Detect which cell encompasses the target text, then output its [x, y] center coordinate. 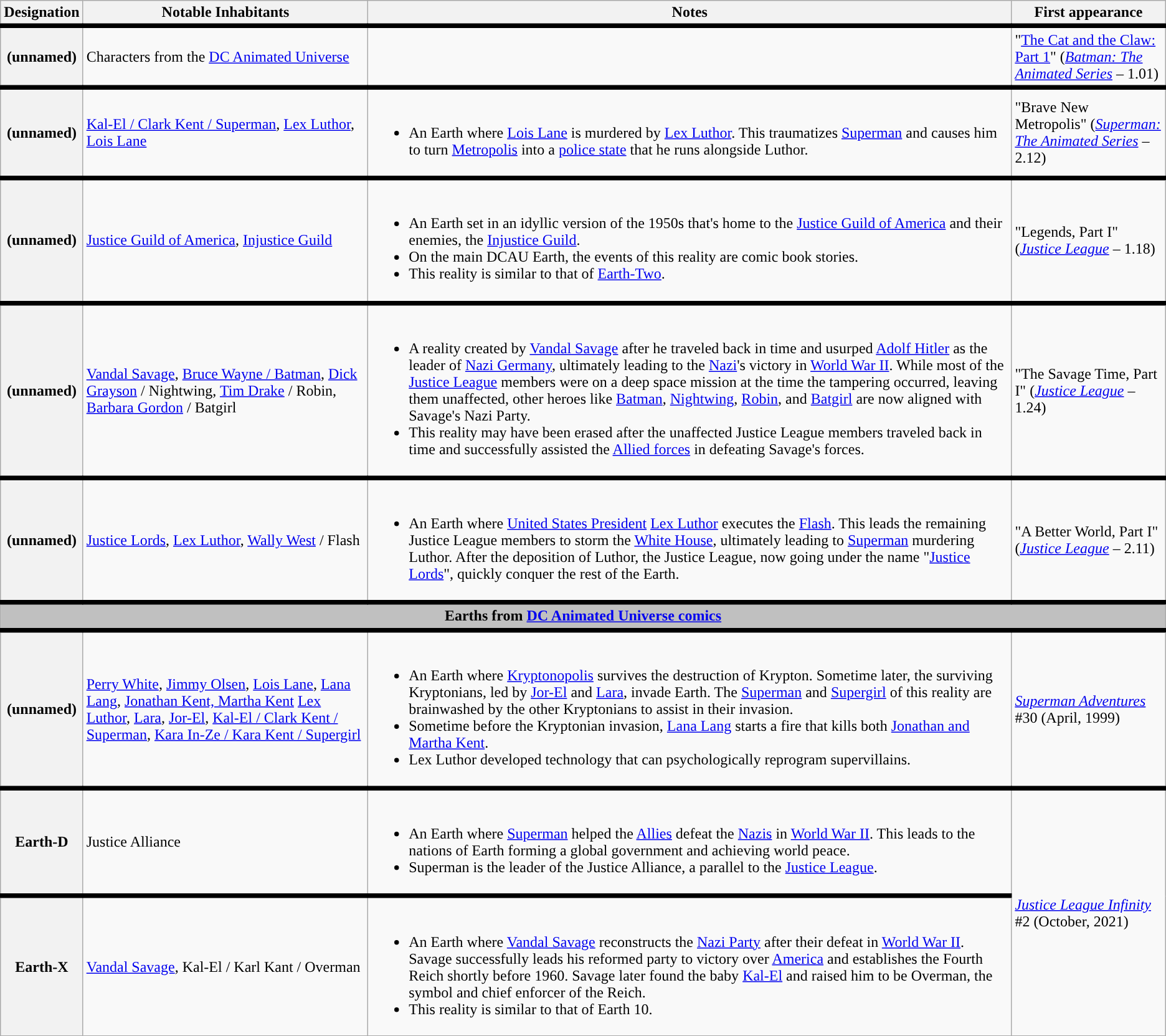
Designation [42, 14]
Earth-X [42, 966]
"A Better World, Part I" (Justice League – 2.11) [1089, 540]
Notes [690, 14]
Characters from the DC Animated Universe [225, 57]
Earths from DC Animated Universe comics [583, 616]
Vandal Savage, Kal-El / Karl Kant / Overman [225, 966]
Earth-D [42, 842]
"The Savage Time, Part I" (Justice League – 1.24) [1089, 390]
Superman Adventures #30 (April, 1999) [1089, 709]
First appearance [1089, 14]
"Legends, Part I" (Justice League – 1.18) [1089, 240]
"The Cat and the Claw: Part 1" (Batman: The Animated Series – 1.01) [1089, 57]
Justice League Infinity #2 (October, 2021) [1089, 912]
Justice Lords, Lex Luthor, Wally West / Flash [225, 540]
Justice Alliance [225, 842]
Justice Guild of America, Injustice Guild [225, 240]
"Brave New Metropolis" (Superman: The Animated Series – 2.12) [1089, 133]
Kal-El / Clark Kent / Superman, Lex Luthor, Lois Lane [225, 133]
Notable Inhabitants [225, 14]
Vandal Savage, Bruce Wayne / Batman, Dick Grayson / Nightwing, Tim Drake / Robin, Barbara Gordon / Batgirl [225, 390]
